Extract the (X, Y) coordinate from the center of the cell holding the provided text.  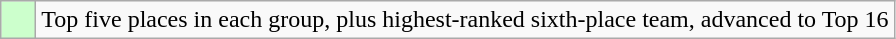
Top five places in each group, plus highest-ranked sixth-place team, advanced to Top 16 (465, 20)
